Provide the [x, y] coordinate of the cell's center where the given text is located.  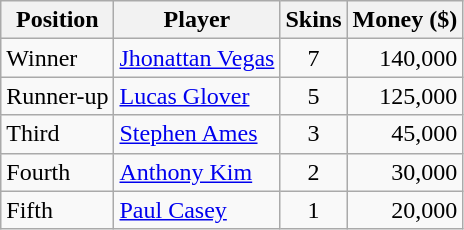
Runner-up [58, 96]
Jhonattan Vegas [197, 58]
Skins [314, 20]
Position [58, 20]
Fifth [58, 210]
Third [58, 134]
140,000 [405, 58]
20,000 [405, 210]
Anthony Kim [197, 172]
Lucas Glover [197, 96]
45,000 [405, 134]
2 [314, 172]
Paul Casey [197, 210]
Stephen Ames [197, 134]
Winner [58, 58]
125,000 [405, 96]
3 [314, 134]
30,000 [405, 172]
5 [314, 96]
1 [314, 210]
Player [197, 20]
Fourth [58, 172]
Money ($) [405, 20]
7 [314, 58]
